Return the (X, Y) coordinate for the center point of the cell that contains the specified text.  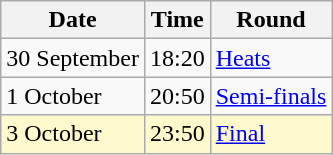
20:50 (177, 96)
Final (271, 134)
18:20 (177, 58)
Heats (271, 58)
Date (73, 20)
30 September (73, 58)
23:50 (177, 134)
Semi-finals (271, 96)
1 October (73, 96)
Time (177, 20)
3 October (73, 134)
Round (271, 20)
